Pinpoint the cell where the given text exists, returning its (X, Y) midpoint coordinate. 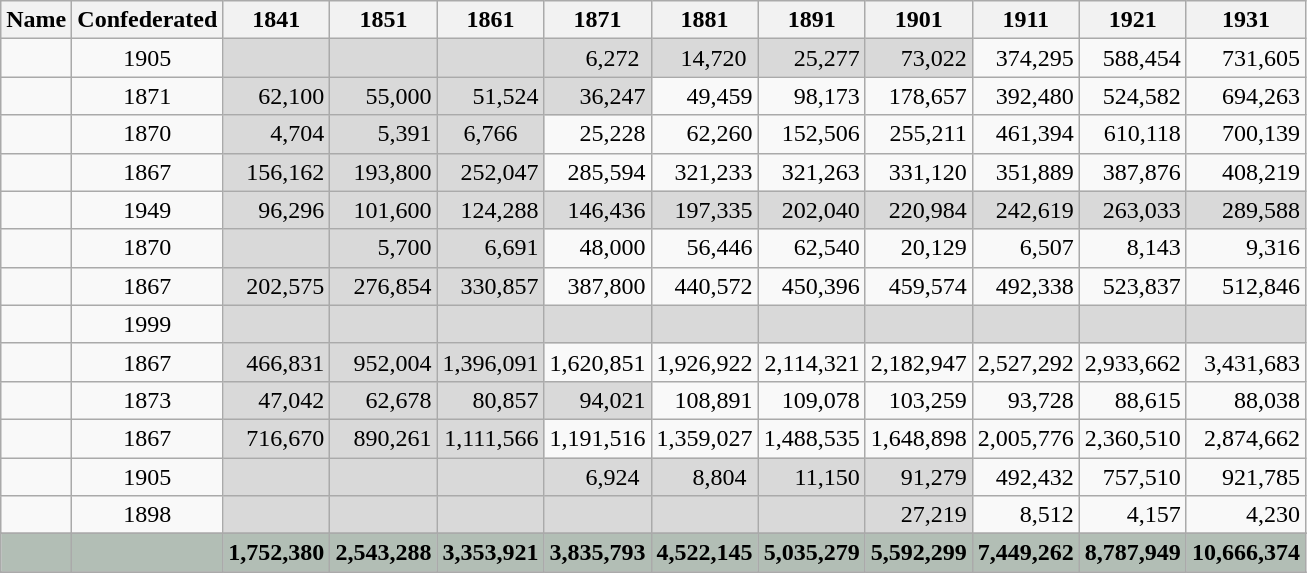
Confederated (148, 20)
3,431,683 (1246, 362)
1861 (490, 20)
124,288 (490, 210)
8,804 (704, 477)
49,459 (704, 96)
14,720 (704, 58)
1,359,027 (704, 438)
108,891 (704, 400)
25,228 (598, 134)
2,182,947 (918, 362)
1921 (1132, 20)
610,118 (1132, 134)
2,114,321 (812, 362)
8,143 (1132, 248)
276,854 (384, 286)
1911 (1026, 20)
952,004 (384, 362)
330,857 (490, 286)
1,488,535 (812, 438)
3,353,921 (490, 553)
93,728 (1026, 400)
392,480 (1026, 96)
757,510 (1132, 477)
6,924 (598, 477)
1851 (384, 20)
450,396 (812, 286)
6,691 (490, 248)
1881 (704, 20)
5,700 (384, 248)
27,219 (918, 515)
8,512 (1026, 515)
6,766 (490, 134)
3,835,793 (598, 553)
2,360,510 (1132, 438)
588,454 (1132, 58)
700,139 (1246, 134)
523,837 (1132, 286)
4,157 (1132, 515)
2,543,288 (384, 553)
73,022 (918, 58)
1,620,851 (598, 362)
4,230 (1246, 515)
197,335 (704, 210)
1,752,380 (276, 553)
1,926,922 (704, 362)
289,588 (1246, 210)
5,592,299 (918, 553)
178,657 (918, 96)
20,129 (918, 248)
88,038 (1246, 400)
11,150 (812, 477)
374,295 (1026, 58)
459,574 (918, 286)
2,005,776 (1026, 438)
321,263 (812, 172)
524,582 (1132, 96)
36,247 (598, 96)
47,042 (276, 400)
8,787,949 (1132, 553)
152,506 (812, 134)
1,111,566 (490, 438)
7,449,262 (1026, 553)
2,874,662 (1246, 438)
1,648,898 (918, 438)
1898 (148, 515)
321,233 (704, 172)
48,000 (598, 248)
461,394 (1026, 134)
202,040 (812, 210)
1891 (812, 20)
1901 (918, 20)
387,800 (598, 286)
103,259 (918, 400)
5,035,279 (812, 553)
25,277 (812, 58)
492,338 (1026, 286)
255,211 (918, 134)
492,432 (1026, 477)
62,540 (812, 248)
2,933,662 (1132, 362)
96,296 (276, 210)
694,263 (1246, 96)
921,785 (1246, 477)
387,876 (1132, 172)
5,391 (384, 134)
Name (36, 20)
351,889 (1026, 172)
1,396,091 (490, 362)
156,162 (276, 172)
51,524 (490, 96)
1931 (1246, 20)
9,316 (1246, 248)
55,000 (384, 96)
1949 (148, 210)
252,047 (490, 172)
466,831 (276, 362)
220,984 (918, 210)
80,857 (490, 400)
1873 (148, 400)
62,678 (384, 400)
6,507 (1026, 248)
146,436 (598, 210)
62,260 (704, 134)
242,619 (1026, 210)
512,846 (1246, 286)
716,670 (276, 438)
4,522,145 (704, 553)
109,078 (812, 400)
263,033 (1132, 210)
94,021 (598, 400)
62,100 (276, 96)
91,279 (918, 477)
101,600 (384, 210)
10,666,374 (1246, 553)
88,615 (1132, 400)
731,605 (1246, 58)
2,527,292 (1026, 362)
4,704 (276, 134)
202,575 (276, 286)
890,261 (384, 438)
440,572 (704, 286)
408,219 (1246, 172)
6,272 (598, 58)
1999 (148, 324)
1841 (276, 20)
1,191,516 (598, 438)
193,800 (384, 172)
56,446 (704, 248)
98,173 (812, 96)
331,120 (918, 172)
285,594 (598, 172)
